Pinpoint the cell where the given text exists, returning its (x, y) midpoint coordinate. 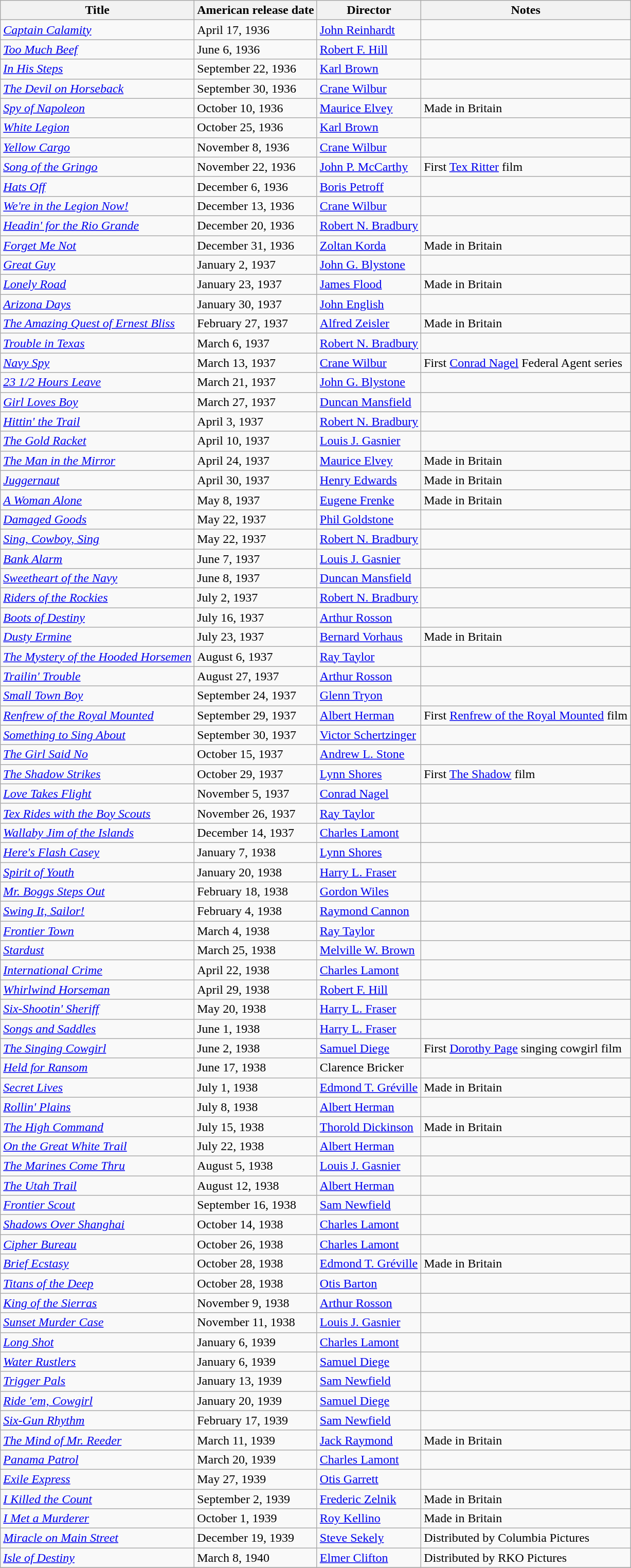
Elmer Clifton (369, 1558)
Navy Spy (98, 363)
Boots of Destiny (98, 618)
December 14, 1937 (256, 833)
March 8, 1940 (256, 1558)
Victor Schertzinger (369, 735)
January 20, 1939 (256, 1401)
November 22, 1936 (256, 167)
January 13, 1939 (256, 1381)
December 13, 1936 (256, 206)
July 2, 1937 (256, 598)
December 19, 1939 (256, 1538)
Miracle on Main Street (98, 1538)
First Dorothy Page singing cowgirl film (526, 1048)
First Tex Ritter film (526, 167)
Exile Express (98, 1479)
Tex Rides with the Boy Scouts (98, 813)
May 20, 1938 (256, 1009)
Otis Garrett (369, 1479)
March 11, 1939 (256, 1440)
Sunset Murder Case (98, 1323)
Wallaby Jim of the Islands (98, 833)
August 12, 1938 (256, 1185)
Shadows Over Shanghai (98, 1225)
John P. McCarthy (369, 167)
Boris Petroff (369, 186)
January 20, 1938 (256, 872)
The Amazing Quest of Ernest Bliss (98, 324)
White Legion (98, 128)
Spy of Napoleon (98, 108)
April 24, 1937 (256, 461)
July 8, 1938 (256, 1107)
December 20, 1936 (256, 225)
November 5, 1937 (256, 794)
March 25, 1938 (256, 950)
John Reinhardt (369, 30)
The Singing Cowgirl (98, 1048)
James Flood (369, 285)
June 1, 1938 (256, 1029)
I Met a Murderer (98, 1519)
October 15, 1937 (256, 754)
Bernard Vorhaus (369, 637)
Glenn Tryon (369, 696)
Henry Edwards (369, 480)
Clarence Bricker (369, 1068)
In His Steps (98, 69)
First Renfrew of the Royal Mounted film (526, 715)
October 25, 1936 (256, 128)
Hittin' the Trail (98, 421)
The High Command (98, 1126)
Jack Raymond (369, 1440)
November 26, 1937 (256, 813)
March 27, 1937 (256, 402)
September 30, 1936 (256, 89)
March 6, 1937 (256, 343)
February 4, 1938 (256, 911)
July 23, 1937 (256, 637)
Hats Off (98, 186)
Great Guy (98, 265)
The Girl Said No (98, 754)
Trailin' Trouble (98, 676)
Trigger Pals (98, 1381)
April 29, 1938 (256, 990)
Held for Ransom (98, 1068)
Yellow Cargo (98, 147)
March 21, 1937 (256, 382)
Andrew L. Stone (369, 754)
I Killed the Count (98, 1499)
Girl Loves Boy (98, 402)
Alfred Zeisler (369, 324)
September 30, 1937 (256, 735)
Headin' for the Rio Grande (98, 225)
Ride 'em, Cowgirl (98, 1401)
Dusty Ermine (98, 637)
Melville W. Brown (369, 950)
King of the Sierras (98, 1303)
November 8, 1936 (256, 147)
May 8, 1937 (256, 500)
Something to Sing About (98, 735)
Titans of the Deep (98, 1283)
January 2, 1937 (256, 265)
The Man in the Mirror (98, 461)
Bank Alarm (98, 558)
Panama Patrol (98, 1459)
September 24, 1937 (256, 696)
Brief Ecstasy (98, 1264)
Frontier Scout (98, 1205)
July 1, 1938 (256, 1087)
June 7, 1937 (256, 558)
International Crime (98, 970)
Phil Goldstone (369, 519)
Damaged Goods (98, 519)
November 9, 1938 (256, 1303)
Rollin' Plains (98, 1107)
Lonely Road (98, 285)
Renfrew of the Royal Mounted (98, 715)
Gordon Wiles (369, 892)
A Woman Alone (98, 500)
Otis Barton (369, 1283)
August 5, 1938 (256, 1166)
December 31, 1936 (256, 245)
June 2, 1938 (256, 1048)
Roy Kellino (369, 1519)
July 22, 1938 (256, 1146)
American release date (256, 10)
Raymond Cannon (369, 911)
The Utah Trail (98, 1185)
April 17, 1936 (256, 30)
August 27, 1937 (256, 676)
February 17, 1939 (256, 1420)
Sweetheart of the Navy (98, 578)
Song of the Gringo (98, 167)
Trouble in Texas (98, 343)
November 11, 1938 (256, 1323)
January 7, 1938 (256, 852)
March 20, 1939 (256, 1459)
October 14, 1938 (256, 1225)
Frederic Zelnik (369, 1499)
April 22, 1938 (256, 970)
Water Rustlers (98, 1362)
Distributed by RKO Pictures (526, 1558)
October 26, 1938 (256, 1244)
Distributed by Columbia Pictures (526, 1538)
September 16, 1938 (256, 1205)
Six-Shootin' Sheriff (98, 1009)
January 23, 1937 (256, 285)
Isle of Destiny (98, 1558)
First Conrad Nagel Federal Agent series (526, 363)
Juggernaut (98, 480)
Conrad Nagel (369, 794)
Six-Gun Rhythm (98, 1420)
September 22, 1936 (256, 69)
Arizona Days (98, 304)
The Mind of Mr. Reeder (98, 1440)
Steve Sekely (369, 1538)
April 10, 1937 (256, 441)
June 8, 1937 (256, 578)
Zoltan Korda (369, 245)
Riders of the Rockies (98, 598)
Captain Calamity (98, 30)
The Marines Come Thru (98, 1166)
March 13, 1937 (256, 363)
Forget Me Not (98, 245)
The Mystery of the Hooded Horsemen (98, 657)
John English (369, 304)
The Devil on Horseback (98, 89)
October 1, 1939 (256, 1519)
March 4, 1938 (256, 931)
Cipher Bureau (98, 1244)
April 30, 1937 (256, 480)
October 29, 1937 (256, 774)
September 2, 1939 (256, 1499)
June 6, 1936 (256, 49)
The Shadow Strikes (98, 774)
Notes (526, 10)
January 30, 1937 (256, 304)
Too Much Beef (98, 49)
Thorold Dickinson (369, 1126)
Small Town Boy (98, 696)
May 27, 1939 (256, 1479)
August 6, 1937 (256, 657)
Long Shot (98, 1342)
We're in the Legion Now! (98, 206)
April 3, 1937 (256, 421)
September 29, 1937 (256, 715)
February 18, 1938 (256, 892)
Title (98, 10)
Mr. Boggs Steps Out (98, 892)
October 10, 1936 (256, 108)
Secret Lives (98, 1087)
Here's Flash Casey (98, 852)
Sing, Cowboy, Sing (98, 539)
July 16, 1937 (256, 618)
June 17, 1938 (256, 1068)
23 1/2 Hours Leave (98, 382)
Love Takes Flight (98, 794)
Songs and Saddles (98, 1029)
On the Great White Trail (98, 1146)
July 15, 1938 (256, 1126)
Stardust (98, 950)
The Gold Racket (98, 441)
Director (369, 10)
Whirlwind Horseman (98, 990)
First The Shadow film (526, 774)
Spirit of Youth (98, 872)
December 6, 1936 (256, 186)
February 27, 1937 (256, 324)
Swing It, Sailor! (98, 911)
Frontier Town (98, 931)
Eugene Frenke (369, 500)
